Pinpoint the cell where the given text exists, returning its (x, y) midpoint coordinate. 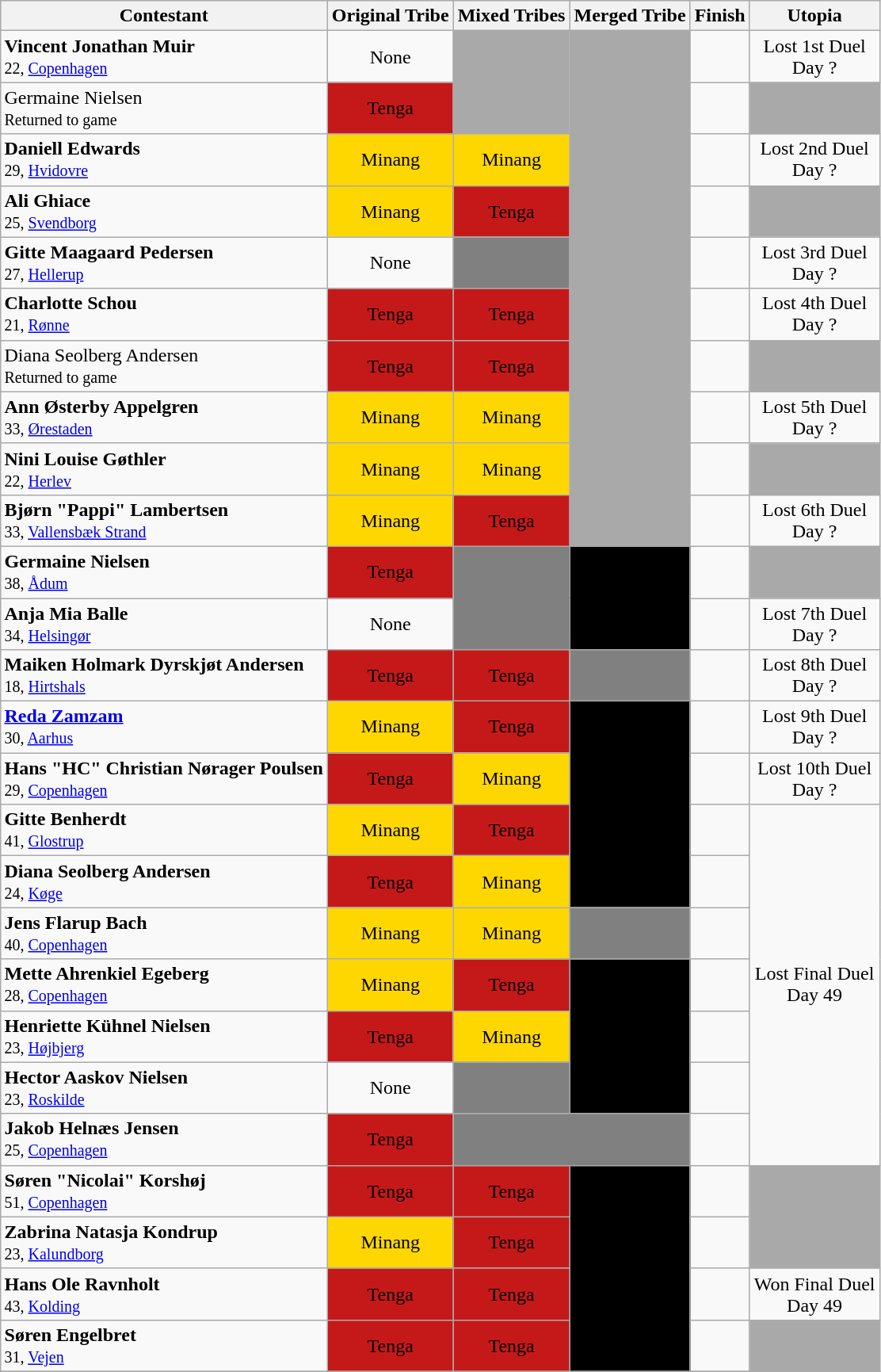
Hans Ole Ravnholt43, Kolding (163, 1294)
Contestant (163, 16)
Lost Final DuelDay 49 (814, 984)
Lost 6th DuelDay ? (814, 520)
Mette Ahrenkiel Egeberg28, Copenhagen (163, 984)
Lost 1st DuelDay ? (814, 57)
Lost 3rd DuelDay ? (814, 263)
Hector Aaskov Nielsen23, Roskilde (163, 1087)
Diana Seolberg Andersen24, Køge (163, 881)
Original Tribe (390, 16)
Germaine Nielsen38, Ådum (163, 572)
Lost 5th DuelDay ? (814, 417)
Nini Louise Gøthler22, Herlev (163, 469)
Lost 8th DuelDay ? (814, 675)
Henriette Kühnel Nielsen23, Højbjerg (163, 1037)
Bjørn "Pappi" Lambertsen33, Vallensbæk Strand (163, 520)
Lost 9th DuelDay ? (814, 728)
Daniell Edwards29, Hvidovre (163, 160)
Jens Flarup Bach40, Copenhagen (163, 934)
Søren "Nicolai" Korshøj51, Copenhagen (163, 1190)
Diana Seolberg AndersenReturned to game (163, 366)
Gitte Maagaard Pedersen27, Hellerup (163, 263)
Zabrina Natasja Kondrup23, Kalundborg (163, 1243)
Lost 7th DuelDay ? (814, 623)
Hans "HC" Christian Nørager Poulsen29, Copenhagen (163, 778)
Reda Zamzam30, Aarhus (163, 728)
Merged Tribe (630, 16)
Finish (719, 16)
Gitte Benherdt41, Glostrup (163, 831)
Charlotte Schou21, Rønne (163, 314)
Maiken Holmark Dyrskjøt Andersen18, Hirtshals (163, 675)
Lost 10th DuelDay ? (814, 778)
Vincent Jonathan Muir22, Copenhagen (163, 57)
Lost 2nd DuelDay ? (814, 160)
Germaine NielsenReturned to game (163, 108)
Ali Ghiace25, Svendborg (163, 211)
Utopia (814, 16)
Søren Engelbret31, Vejen (163, 1346)
Won Final DuelDay 49 (814, 1294)
Lost 4th DuelDay ? (814, 314)
Mixed Tribes (512, 16)
Anja Mia Balle34, Helsingør (163, 623)
Ann Østerby Appelgren33, Ørestaden (163, 417)
Jakob Helnæs Jensen25, Copenhagen (163, 1140)
